For the text-containing cell, return its midpoint in (x, y) coordinate format. 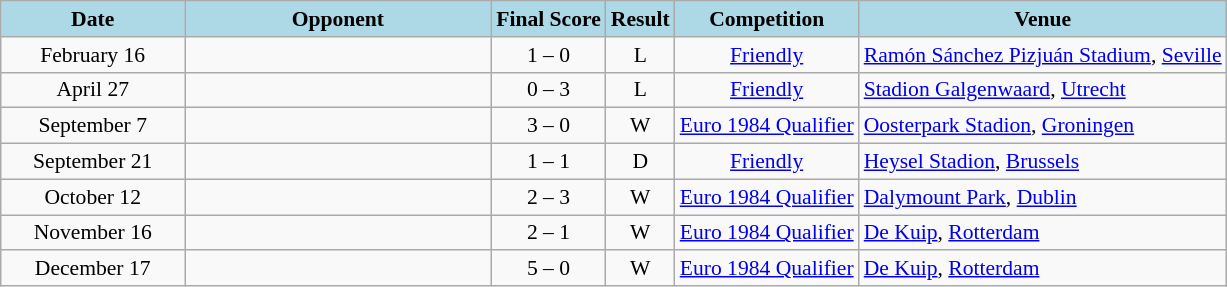
Final Score (548, 19)
November 16 (93, 233)
Date (93, 19)
Venue (1043, 19)
Ramón Sánchez Pizjuán Stadium, Seville (1043, 55)
Heysel Stadion, Brussels (1043, 162)
October 12 (93, 197)
Competition (767, 19)
1 – 0 (548, 55)
September 21 (93, 162)
2 – 1 (548, 233)
Opponent (338, 19)
0 – 3 (548, 90)
Stadion Galgenwaard, Utrecht (1043, 90)
Oosterpark Stadion, Groningen (1043, 126)
September 7 (93, 126)
February 16 (93, 55)
April 27 (93, 90)
Dalymount Park, Dublin (1043, 197)
2 – 3 (548, 197)
Result (640, 19)
D (640, 162)
December 17 (93, 269)
3 – 0 (548, 126)
1 – 1 (548, 162)
5 – 0 (548, 269)
